Locate the cell with the specified text and output its (x, y) center coordinate. 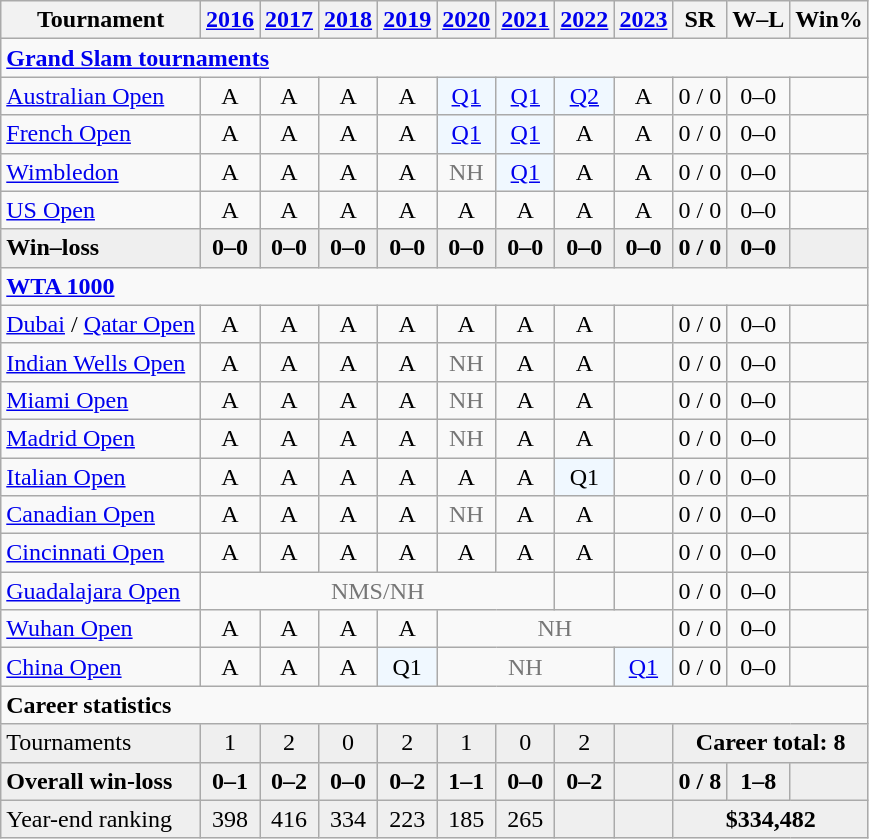
2021 (526, 20)
Tournament (101, 20)
China Open (101, 667)
Guadalajara Open (101, 591)
Win% (830, 20)
2020 (466, 20)
Madrid Open (101, 438)
1–1 (466, 781)
0 / 8 (700, 781)
Indian Wells Open (101, 362)
223 (408, 819)
265 (526, 819)
$334,482 (770, 819)
Cincinnati Open (101, 553)
French Open (101, 134)
185 (466, 819)
Wimbledon (101, 172)
Career total: 8 (770, 743)
Tournaments (101, 743)
0–1 (230, 781)
2019 (408, 20)
Career statistics (435, 705)
1–8 (758, 781)
Canadian Open (101, 515)
2018 (348, 20)
416 (290, 819)
Wuhan Open (101, 629)
Italian Open (101, 477)
Year-end ranking (101, 819)
NMS/NH (377, 591)
W–L (758, 20)
Miami Open (101, 400)
SR (700, 20)
Overall win-loss (101, 781)
Australian Open (101, 96)
334 (348, 819)
Q2 (584, 96)
US Open (101, 210)
2017 (290, 20)
Win–loss (101, 248)
2023 (644, 20)
Dubai / Qatar Open (101, 324)
WTA 1000 (435, 286)
398 (230, 819)
2022 (584, 20)
Grand Slam tournaments (435, 58)
2016 (230, 20)
